Capture the cell that displays the provided text and extract its (x, y) central coordinate. 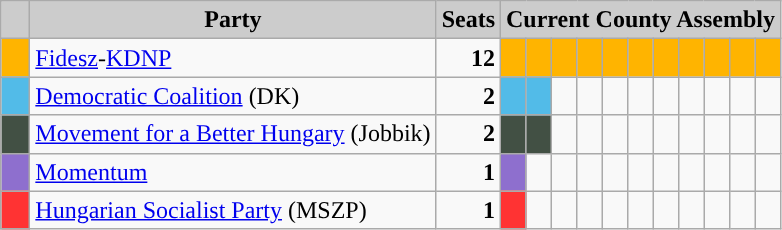
Fidesz-KDNP (233, 58)
12 (468, 58)
Momentum (233, 172)
Seats (468, 20)
Current County Assembly (641, 20)
Movement for a Better Hungary (Jobbik) (233, 134)
Party (233, 20)
Hungarian Socialist Party (MSZP) (233, 210)
Democratic Coalition (DK) (233, 96)
